Return [X, Y] of the center of cell containing provided text 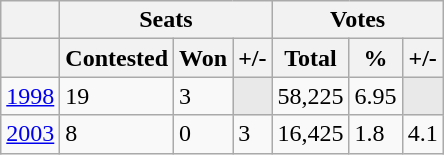
58,225 [310, 96]
19 [117, 96]
2003 [30, 134]
% [376, 58]
4.1 [422, 134]
Total [310, 58]
Won [204, 58]
Votes [358, 20]
0 [204, 134]
Seats [166, 20]
8 [117, 134]
Contested [117, 58]
6.95 [376, 96]
1998 [30, 96]
16,425 [310, 134]
1.8 [376, 134]
